Extract the (x, y) coordinate from the center of the cell holding the provided text.  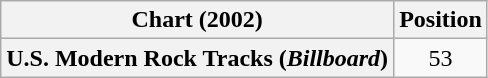
Position (441, 20)
53 (441, 58)
Chart (2002) (198, 20)
U.S. Modern Rock Tracks (Billboard) (198, 58)
